Search for the cell housing the specified text and yield its (X, Y) center coordinate. 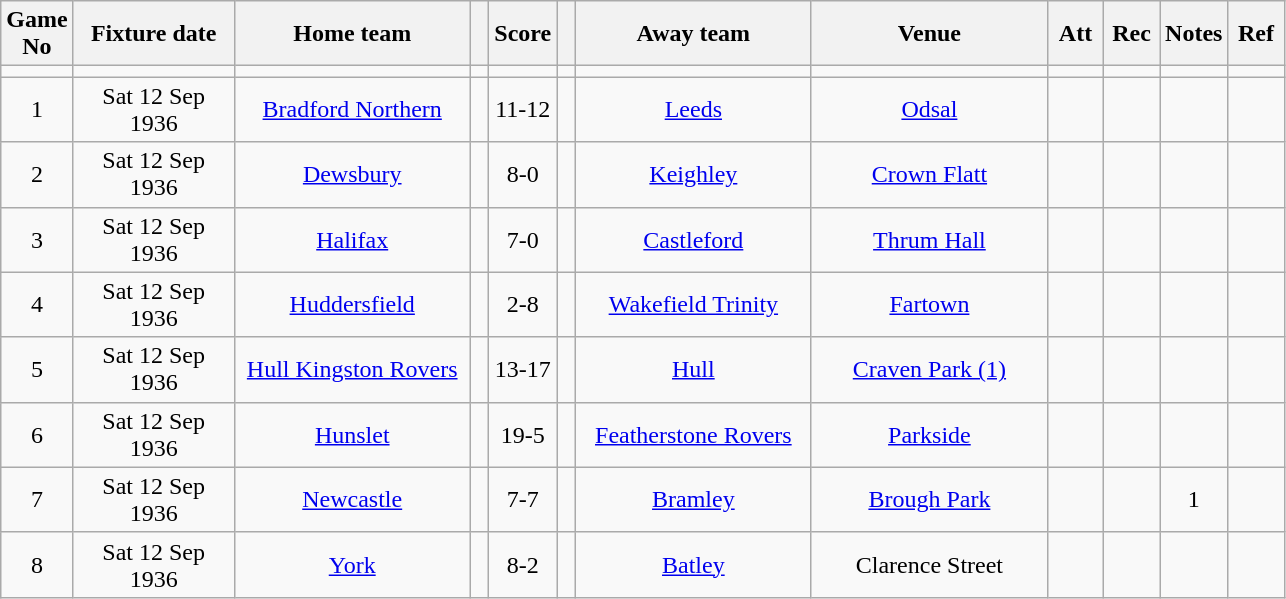
2 (37, 174)
Hull Kingston Rovers (352, 370)
Bramley (693, 500)
Batley (693, 564)
Crown Flatt (929, 174)
Home team (352, 34)
Dewsbury (352, 174)
Halifax (352, 240)
Game No (37, 34)
4 (37, 304)
Thrum Hall (929, 240)
Rec (1132, 34)
Notes (1194, 34)
Huddersfield (352, 304)
2-8 (523, 304)
Castleford (693, 240)
7-0 (523, 240)
Hull (693, 370)
Wakefield Trinity (693, 304)
Leeds (693, 110)
Att (1075, 34)
Away team (693, 34)
Hunslet (352, 434)
3 (37, 240)
8-0 (523, 174)
5 (37, 370)
Fixture date (154, 34)
Odsal (929, 110)
Clarence Street (929, 564)
Craven Park (1) (929, 370)
8 (37, 564)
8-2 (523, 564)
Brough Park (929, 500)
Parkside (929, 434)
Featherstone Rovers (693, 434)
Newcastle (352, 500)
7 (37, 500)
Fartown (929, 304)
7-7 (523, 500)
19-5 (523, 434)
Venue (929, 34)
Ref (1256, 34)
Bradford Northern (352, 110)
6 (37, 434)
Score (523, 34)
York (352, 564)
11-12 (523, 110)
Keighley (693, 174)
13-17 (523, 370)
